Output the (x, y) coordinate of the center of the cell containing the given text.  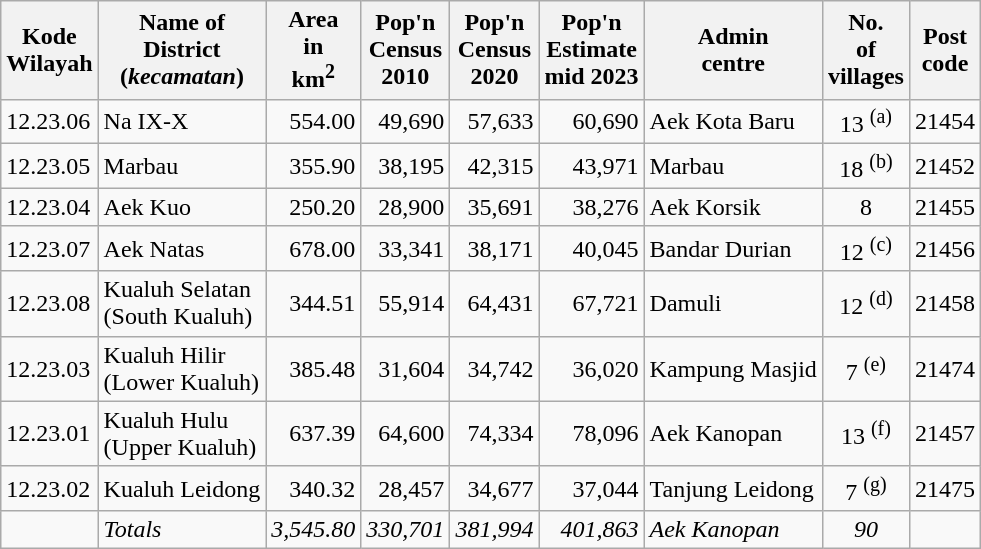
38,195 (406, 166)
12.23.06 (50, 122)
38,276 (592, 207)
12.23.03 (50, 368)
Totals (182, 530)
21454 (944, 122)
28,457 (406, 488)
64,431 (494, 304)
57,633 (494, 122)
33,341 (406, 248)
13 (a) (866, 122)
340.32 (314, 488)
37,044 (592, 488)
Kualuh Selatan (South Kualuh) (182, 304)
31,604 (406, 368)
12.23.05 (50, 166)
38,171 (494, 248)
Kualuh Leidong (182, 488)
Bandar Durian (733, 248)
330,701 (406, 530)
67,721 (592, 304)
Kode Wilayah (50, 50)
42,315 (494, 166)
3,545.80 (314, 530)
Kampung Masjid (733, 368)
Pop'nCensus2010 (406, 50)
344.51 (314, 304)
21455 (944, 207)
21456 (944, 248)
21458 (944, 304)
28,900 (406, 207)
Pop'nEstimatemid 2023 (592, 50)
Areain km2 (314, 50)
60,690 (592, 122)
Aek Kota Baru (733, 122)
35,691 (494, 207)
40,045 (592, 248)
Pop'nCensus2020 (494, 50)
12.23.01 (50, 434)
78,096 (592, 434)
381,994 (494, 530)
74,334 (494, 434)
Name ofDistrict(kecamatan) (182, 50)
18 (b) (866, 166)
Postcode (944, 50)
43,971 (592, 166)
401,863 (592, 530)
64,600 (406, 434)
8 (866, 207)
Aek Korsik (733, 207)
Kualuh Hilir (Lower Kualuh) (182, 368)
90 (866, 530)
34,677 (494, 488)
7 (g) (866, 488)
12.23.08 (50, 304)
12.23.07 (50, 248)
36,020 (592, 368)
Damuli (733, 304)
13 (f) (866, 434)
No.ofvillages (866, 50)
7 (e) (866, 368)
21475 (944, 488)
34,742 (494, 368)
21474 (944, 368)
Kualuh Hulu (Upper Kualuh) (182, 434)
637.39 (314, 434)
21457 (944, 434)
Na IX-X (182, 122)
Aek Natas (182, 248)
12.23.04 (50, 207)
250.20 (314, 207)
12 (d) (866, 304)
385.48 (314, 368)
Tanjung Leidong (733, 488)
12 (c) (866, 248)
12.23.02 (50, 488)
21452 (944, 166)
55,914 (406, 304)
Aek Kuo (182, 207)
Admincentre (733, 50)
355.90 (314, 166)
49,690 (406, 122)
678.00 (314, 248)
554.00 (314, 122)
